Provide the [X, Y] coordinate of the cell's center where the given text is located.  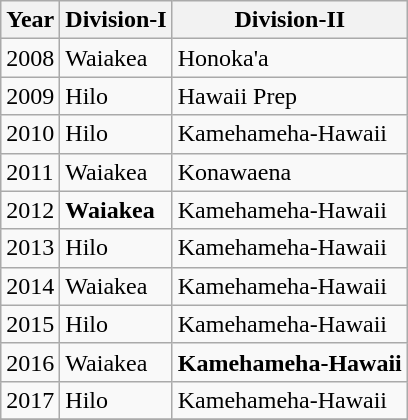
Hawaii Prep [290, 96]
2009 [30, 96]
2011 [30, 172]
Division-I [116, 20]
2016 [30, 362]
2013 [30, 248]
2008 [30, 58]
Division-II [290, 20]
2014 [30, 286]
Honoka'a [290, 58]
2010 [30, 134]
Konawaena [290, 172]
Year [30, 20]
2017 [30, 400]
2015 [30, 324]
2012 [30, 210]
